Provide the [x, y] coordinate of the cell's center where the given text is located.  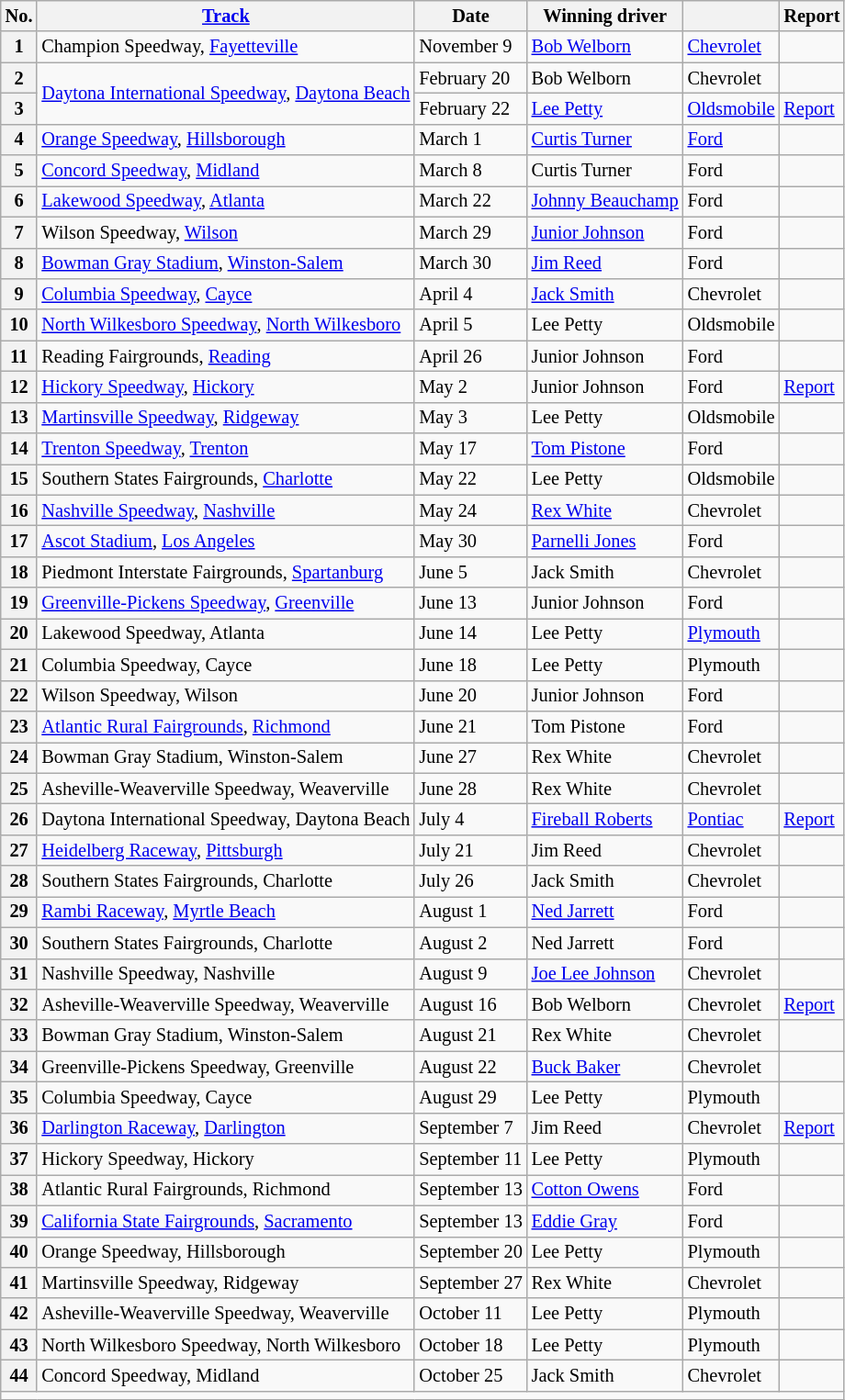
14 [19, 449]
Eddie Gray [605, 1221]
October 25 [470, 1375]
March 22 [470, 201]
June 20 [470, 696]
March 1 [470, 140]
20 [19, 633]
September 11 [470, 1159]
11 [19, 356]
July 4 [470, 819]
26 [19, 819]
August 21 [470, 1036]
3 [19, 108]
Piedmont Interstate Fairgrounds, Spartanburg [226, 572]
24 [19, 757]
June 13 [470, 603]
May 3 [470, 418]
October 11 [470, 1314]
March 29 [470, 232]
39 [19, 1221]
40 [19, 1252]
June 14 [470, 633]
30 [19, 943]
33 [19, 1036]
California State Fairgrounds, Sacramento [226, 1221]
Fireball Roberts [605, 819]
April 5 [470, 325]
Cotton Owens [605, 1190]
Rambi Raceway, Myrtle Beach [226, 912]
1 [19, 47]
September 20 [470, 1252]
32 [19, 1004]
May 30 [470, 541]
May 17 [470, 449]
Heidelberg Raceway, Pittsburgh [226, 850]
Joe Lee Johnson [605, 974]
18 [19, 572]
Track [226, 16]
35 [19, 1097]
March 8 [470, 171]
17 [19, 541]
February 22 [470, 108]
28 [19, 881]
Johnny Beauchamp [605, 201]
10 [19, 325]
25 [19, 789]
Ascot Stadium, Los Angeles [226, 541]
April 4 [470, 294]
June 5 [470, 572]
June 28 [470, 789]
August 29 [470, 1097]
27 [19, 850]
41 [19, 1282]
19 [19, 603]
Champion Speedway, Fayetteville [226, 47]
43 [19, 1345]
May 22 [470, 479]
44 [19, 1375]
No. [19, 16]
13 [19, 418]
May 2 [470, 386]
November 9 [470, 47]
August 2 [470, 943]
36 [19, 1128]
21 [19, 665]
34 [19, 1067]
April 26 [470, 356]
June 21 [470, 726]
Pontiac [731, 819]
23 [19, 726]
August 9 [470, 974]
May 24 [470, 510]
Trenton Speedway, Trenton [226, 449]
2 [19, 78]
Reading Fairgrounds, Reading [226, 356]
37 [19, 1159]
15 [19, 479]
Buck Baker [605, 1067]
7 [19, 232]
6 [19, 201]
31 [19, 974]
June 27 [470, 757]
August 22 [470, 1067]
38 [19, 1190]
June 18 [470, 665]
16 [19, 510]
Darlington Raceway, Darlington [226, 1128]
October 18 [470, 1345]
September 27 [470, 1282]
March 30 [470, 263]
8 [19, 263]
9 [19, 294]
12 [19, 386]
Parnelli Jones [605, 541]
August 1 [470, 912]
July 26 [470, 881]
29 [19, 912]
Date [470, 16]
42 [19, 1314]
22 [19, 696]
February 20 [470, 78]
September 7 [470, 1128]
Winning driver [605, 16]
August 16 [470, 1004]
July 21 [470, 850]
5 [19, 171]
4 [19, 140]
